Find where the given text appears and provide that cell's center as (X, Y) coordinate. 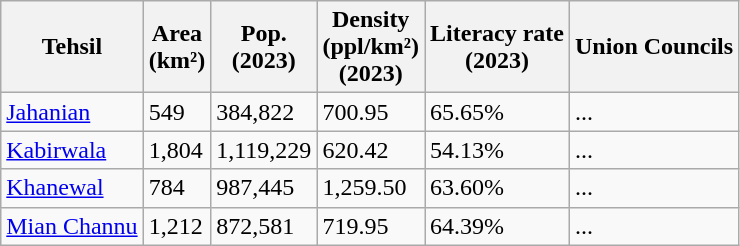
549 (177, 112)
Union Councils (654, 47)
Density(ppl/km²)(2023) (371, 47)
784 (177, 188)
700.95 (371, 112)
987,445 (264, 188)
54.13% (498, 150)
719.95 (371, 226)
1,259.50 (371, 188)
872,581 (264, 226)
Kabirwala (72, 150)
620.42 (371, 150)
Area(km²) (177, 47)
63.60% (498, 188)
65.65% (498, 112)
Khanewal (72, 188)
Tehsil (72, 47)
384,822 (264, 112)
Pop.(2023) (264, 47)
Mian Channu (72, 226)
Literacy rate(2023) (498, 47)
1,212 (177, 226)
1,804 (177, 150)
64.39% (498, 226)
Jahanian (72, 112)
1,119,229 (264, 150)
